Detect which cell encompasses the target text, then output its [X, Y] center coordinate. 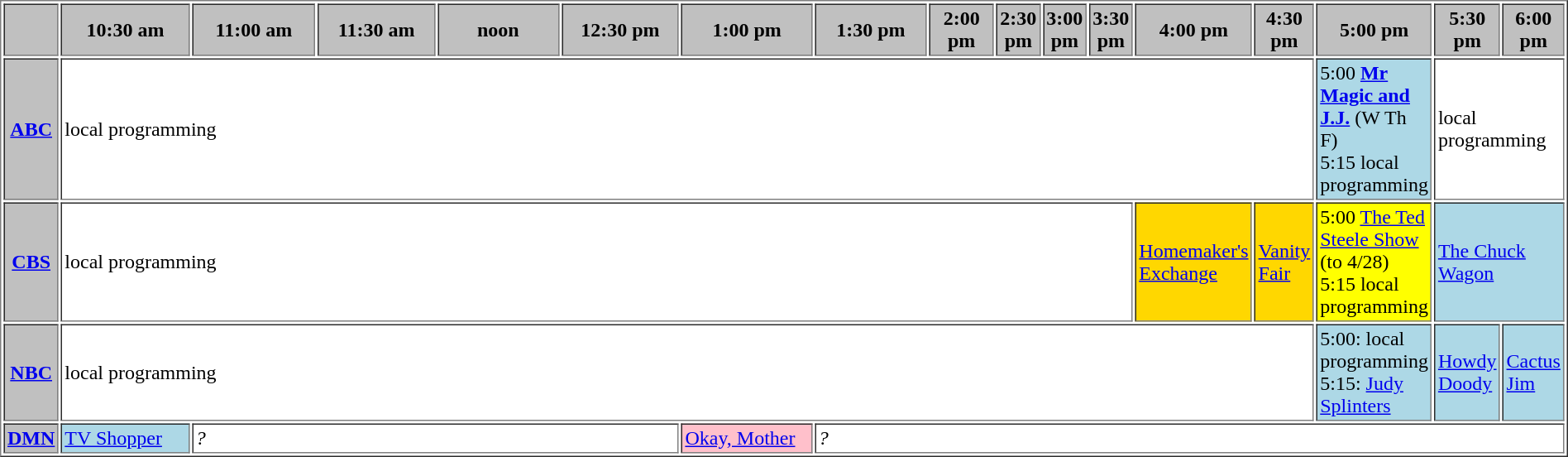
4:30 pm [1284, 30]
5:30 pm [1467, 30]
noon [498, 30]
Vanity Fair [1284, 262]
6:00 pm [1533, 30]
11:30 am [377, 30]
2:30 pm [1019, 30]
1:30 pm [870, 30]
2:00 pm [962, 30]
5:00: local programming5:15: Judy Splinters [1374, 373]
DMN [31, 439]
5:00 pm [1374, 30]
Okay, Mother [747, 439]
5:00 The Ted Steele Show (to 4/28)5:15 local programming [1374, 262]
Cactus Jim [1533, 373]
3:00 pm [1065, 30]
NBC [31, 373]
5:00 Mr Magic and J.J. (W Th F)5:15 local programming [1374, 129]
Howdy Doody [1467, 373]
10:30 am [126, 30]
12:30 pm [620, 30]
TV Shopper [126, 439]
11:00 am [253, 30]
Homemaker's Exchange [1194, 262]
The Chuck Wagon [1499, 262]
3:30 pm [1111, 30]
1:00 pm [747, 30]
4:00 pm [1194, 30]
CBS [31, 262]
ABC [31, 129]
